For the text-containing cell, return its midpoint in [X, Y] coordinate format. 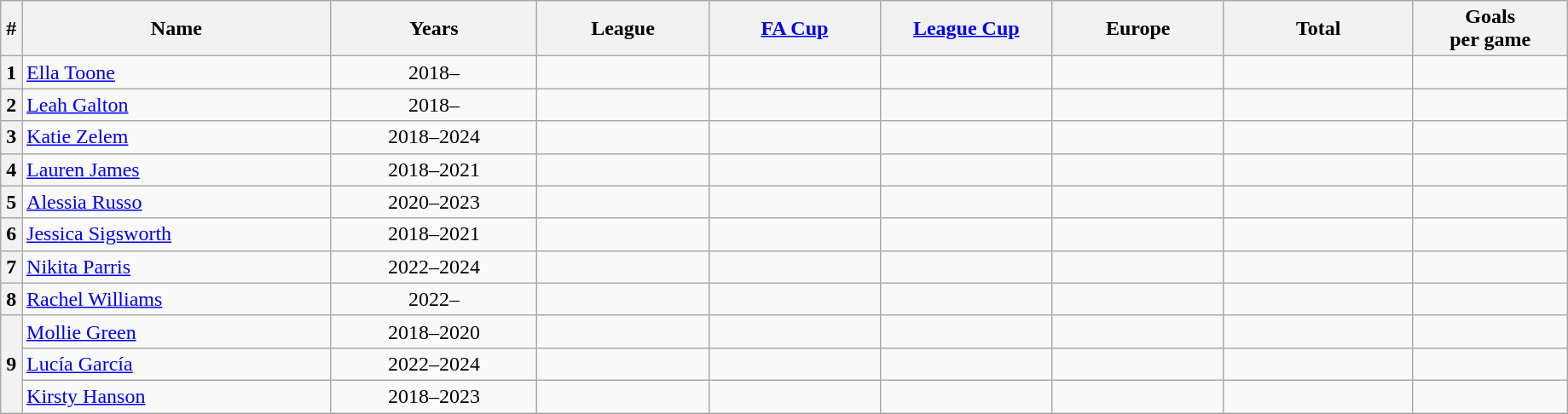
Jessica Sigsworth [177, 234]
Rachel Williams [177, 299]
Katie Zelem [177, 137]
League Cup [967, 29]
2018–2023 [434, 396]
Lauren James [177, 170]
9 [12, 364]
# [12, 29]
Mollie Green [177, 331]
4 [12, 170]
Ella Toone [177, 72]
2020–2023 [434, 202]
Name [177, 29]
Total [1318, 29]
2018–2020 [434, 331]
Lucía García [177, 364]
Years [434, 29]
3 [12, 137]
2 [12, 105]
1 [12, 72]
7 [12, 267]
Nikita Parris [177, 267]
Kirsty Hanson [177, 396]
2022– [434, 299]
5 [12, 202]
League [622, 29]
6 [12, 234]
Goalsper game [1490, 29]
Leah Galton [177, 105]
FA Cup [795, 29]
Alessia Russo [177, 202]
8 [12, 299]
Europe [1137, 29]
2018–2024 [434, 137]
